Identify which cell holds the provided text, then report its (x, y) central coordinate. 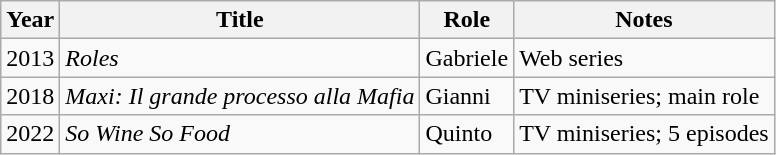
Web series (644, 58)
2013 (30, 58)
2018 (30, 96)
Notes (644, 20)
TV miniseries; main role (644, 96)
Year (30, 20)
Gabriele (467, 58)
2022 (30, 134)
Roles (240, 58)
Title (240, 20)
Quinto (467, 134)
Gianni (467, 96)
Role (467, 20)
TV miniseries; 5 episodes (644, 134)
So Wine So Food (240, 134)
Maxi: Il grande processo alla Mafia (240, 96)
